Extract the [X, Y] coordinate from the center of the cell holding the provided text.  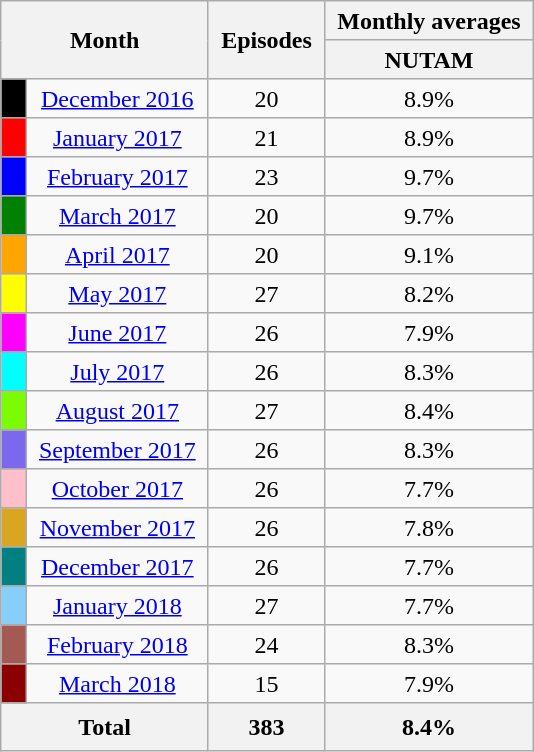
September 2017 [117, 450]
December 2017 [117, 566]
Month [105, 40]
15 [266, 684]
October 2017 [117, 488]
February 2017 [117, 176]
February 2018 [117, 644]
7.8% [430, 528]
383 [266, 728]
June 2017 [117, 332]
23 [266, 176]
November 2017 [117, 528]
24 [266, 644]
March 2017 [117, 216]
Total [105, 728]
January 2017 [117, 138]
April 2017 [117, 254]
May 2017 [117, 294]
December 2016 [117, 98]
January 2018 [117, 606]
8.2% [430, 294]
March 2018 [117, 684]
21 [266, 138]
NUTAM [430, 60]
Monthly averages [430, 20]
Episodes [266, 40]
August 2017 [117, 410]
9.1% [430, 254]
July 2017 [117, 372]
